For the text-containing cell, return its midpoint in (x, y) coordinate format. 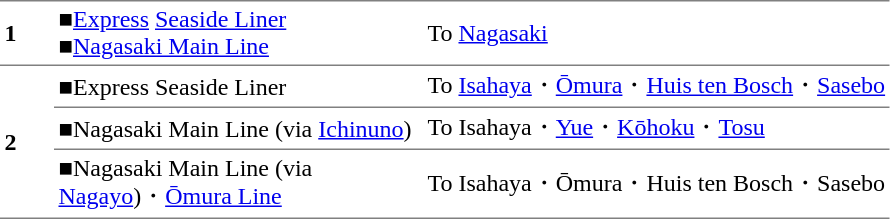
1 (27, 33)
■Express Seaside Liner ■Nagasaki Main Line (238, 33)
■Nagasaki Main Line (via Nagayo)・Ōmura Line (238, 184)
■Express Seaside Liner (238, 86)
■Nagasaki Main Line (via Ichinuno) (238, 128)
To Isahaya・Yue・Kōhoku・Tosu (656, 128)
To Nagasaki (656, 33)
2 (27, 142)
